Detect which cell encompasses the target text, then output its (X, Y) center coordinate. 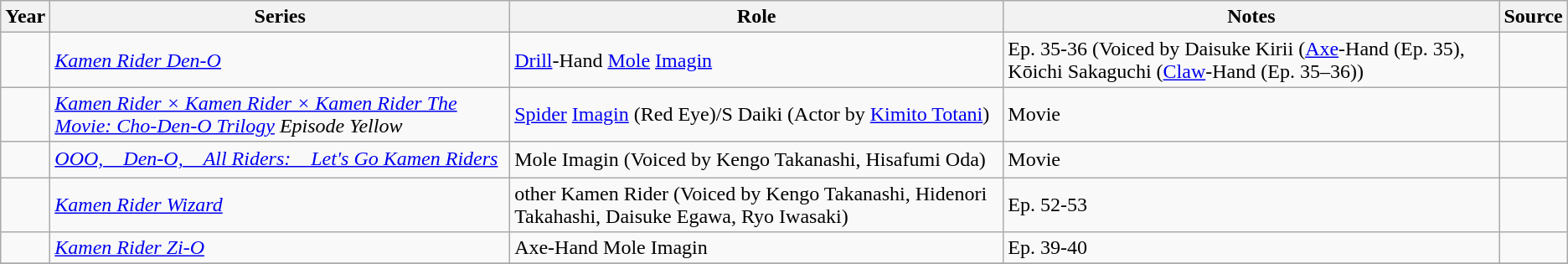
Ep. 35-36 (Voiced by Daisuke Kirii (Axe-Hand (Ep. 35), Kōichi Sakaguchi (Claw-Hand (Ep. 35–36)) (1251, 60)
Kamen Rider Zi-O (280, 248)
Year (25, 17)
Notes (1251, 17)
Mole Imagin (Voiced by Kengo Takanashi, Hisafumi Oda) (757, 159)
Spider Imagin (Red Eye)/S Daiki (Actor by Kimito Totani) (757, 114)
Series (280, 17)
Ep. 52-53 (1251, 204)
Kamen Rider × Kamen Rider × Kamen Rider The Movie: Cho-Den-O Trilogy Episode Yellow (280, 114)
Source (1533, 17)
Axe-Hand Mole Imagin (757, 248)
Role (757, 17)
OOO, Den-O, All Riders: Let's Go Kamen Riders (280, 159)
other Kamen Rider (Voiced by Kengo Takanashi, Hidenori Takahashi, Daisuke Egawa, Ryo Iwasaki) (757, 204)
Drill-Hand Mole Imagin (757, 60)
Ep. 39-40 (1251, 248)
Kamen Rider Den-O (280, 60)
Kamen Rider Wizard (280, 204)
